Provide the (x, y) coordinate of the cell's center where the given text is located.  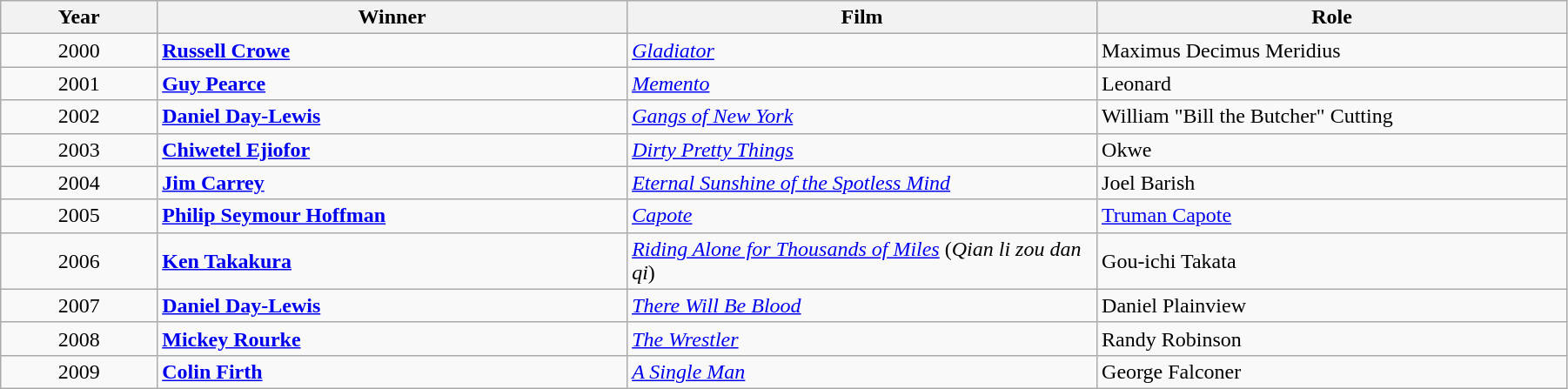
George Falconer (1332, 372)
Gangs of New York (862, 117)
Daniel Plainview (1332, 305)
2004 (79, 183)
Memento (862, 84)
Riding Alone for Thousands of Miles (Qian li zou dan qi) (862, 261)
Gou-ichi Takata (1332, 261)
Dirty Pretty Things (862, 150)
2007 (79, 305)
2005 (79, 216)
Role (1332, 17)
Winner (392, 17)
Year (79, 17)
Maximus Decimus Meridius (1332, 50)
Okwe (1332, 150)
2001 (79, 84)
Russell Crowe (392, 50)
Film (862, 17)
Eternal Sunshine of the Spotless Mind (862, 183)
Ken Takakura (392, 261)
Jim Carrey (392, 183)
2009 (79, 372)
Truman Capote (1332, 216)
Colin Firth (392, 372)
Chiwetel Ejiofor (392, 150)
The Wrestler (862, 339)
A Single Man (862, 372)
There Will Be Blood (862, 305)
Randy Robinson (1332, 339)
Guy Pearce (392, 84)
William "Bill the Butcher" Cutting (1332, 117)
2003 (79, 150)
Philip Seymour Hoffman (392, 216)
Gladiator (862, 50)
Leonard (1332, 84)
2008 (79, 339)
2002 (79, 117)
2000 (79, 50)
2006 (79, 261)
Capote (862, 216)
Joel Barish (1332, 183)
Mickey Rourke (392, 339)
